Return [X, Y] of the center of cell containing provided text 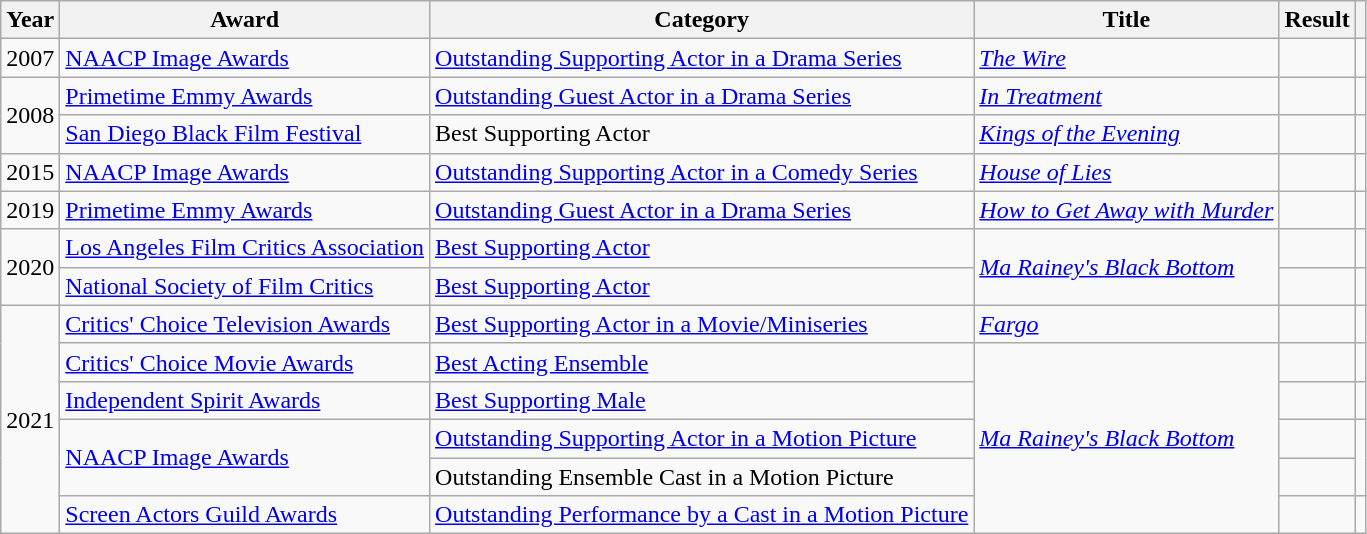
Kings of the Evening [1126, 134]
2008 [30, 115]
2020 [30, 267]
Year [30, 20]
Critics' Choice Television Awards [245, 324]
Independent Spirit Awards [245, 400]
Best Acting Ensemble [702, 362]
Outstanding Supporting Actor in a Comedy Series [702, 172]
Outstanding Supporting Actor in a Drama Series [702, 58]
House of Lies [1126, 172]
Award [245, 20]
Critics' Choice Movie Awards [245, 362]
Best Supporting Male [702, 400]
San Diego Black Film Festival [245, 134]
Title [1126, 20]
2021 [30, 419]
Outstanding Ensemble Cast in a Motion Picture [702, 477]
Category [702, 20]
Result [1317, 20]
2019 [30, 210]
National Society of Film Critics [245, 286]
Los Angeles Film Critics Association [245, 248]
2015 [30, 172]
Outstanding Performance by a Cast in a Motion Picture [702, 515]
How to Get Away with Murder [1126, 210]
The Wire [1126, 58]
Screen Actors Guild Awards [245, 515]
Fargo [1126, 324]
In Treatment [1126, 96]
Outstanding Supporting Actor in a Motion Picture [702, 438]
2007 [30, 58]
Best Supporting Actor in a Movie/Miniseries [702, 324]
